Capture the cell that displays the provided text and extract its [x, y] central coordinate. 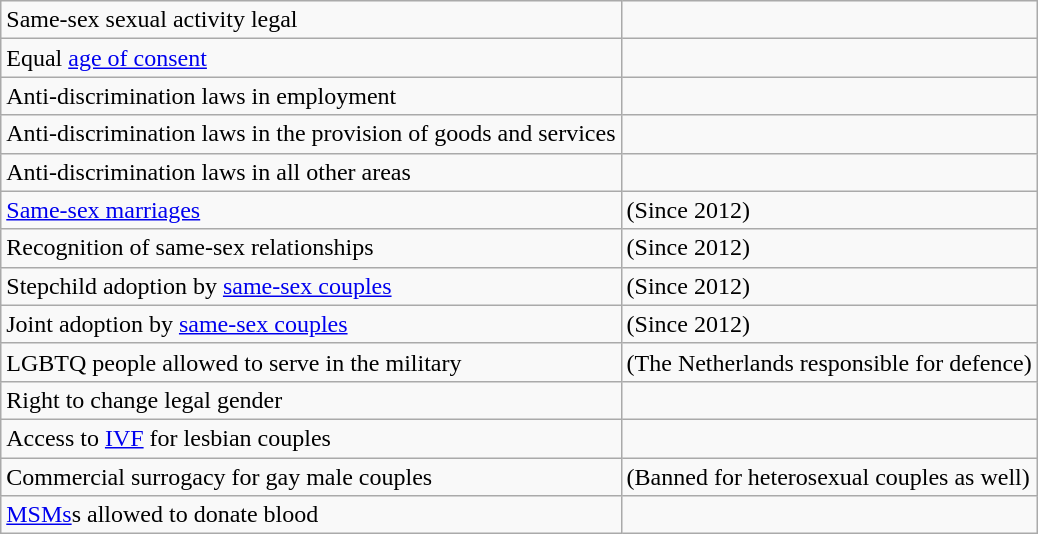
Right to change legal gender [311, 400]
Anti-discrimination laws in employment [311, 96]
Same-sex sexual activity legal [311, 20]
Anti-discrimination laws in the provision of goods and services [311, 134]
Joint adoption by same-sex couples [311, 324]
Same-sex marriages [311, 210]
Commercial surrogacy for gay male couples [311, 477]
Access to IVF for lesbian couples [311, 438]
Stepchild adoption by same-sex couples [311, 286]
(Banned for heterosexual couples as well) [829, 477]
LGBTQ people allowed to serve in the military [311, 362]
(The Netherlands responsible for defence) [829, 362]
MSMss allowed to donate blood [311, 515]
Equal age of consent [311, 58]
Recognition of same-sex relationships [311, 248]
Anti-discrimination laws in all other areas [311, 172]
